Provide the (X, Y) coordinate of the cell's center where the given text is located.  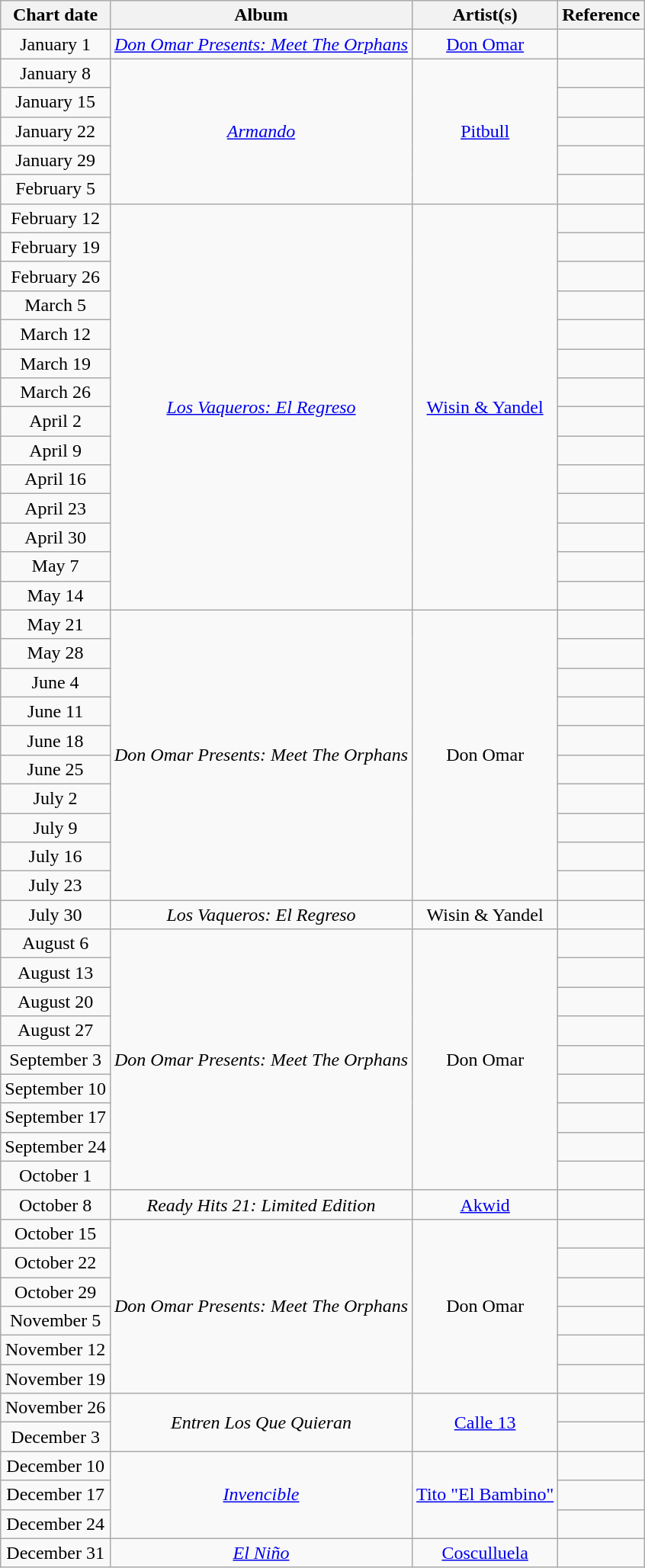
June 18 (56, 740)
April 16 (56, 479)
August 13 (56, 973)
October 1 (56, 1175)
September 10 (56, 1089)
January 8 (56, 73)
August 20 (56, 1002)
April 2 (56, 422)
March 12 (56, 334)
May 14 (56, 595)
March 5 (56, 305)
April 30 (56, 537)
April 23 (56, 508)
Ready Hits 21: Limited Edition (261, 1204)
May 21 (56, 624)
January 1 (56, 44)
Cosculluela (485, 1553)
Pitbull (485, 131)
July 9 (56, 827)
March 26 (56, 393)
December 3 (56, 1437)
December 31 (56, 1553)
Tito "El Bambino" (485, 1495)
June 25 (56, 769)
October 22 (56, 1262)
June 4 (56, 682)
December 10 (56, 1466)
June 11 (56, 711)
December 24 (56, 1524)
September 17 (56, 1117)
October 15 (56, 1233)
November 12 (56, 1350)
November 5 (56, 1321)
February 19 (56, 247)
Reference (601, 15)
May 28 (56, 653)
February 26 (56, 276)
September 3 (56, 1060)
Artist(s) (485, 15)
January 15 (56, 102)
Armando (261, 131)
July 30 (56, 915)
Invencible (261, 1495)
July 23 (56, 886)
Chart date (56, 15)
April 9 (56, 451)
Entren Los Que Quieran (261, 1422)
August 27 (56, 1031)
October 29 (56, 1292)
May 7 (56, 566)
September 24 (56, 1146)
Album (261, 15)
February 5 (56, 189)
August 6 (56, 944)
Akwid (485, 1204)
December 17 (56, 1495)
February 12 (56, 218)
Calle 13 (485, 1422)
January 22 (56, 131)
March 19 (56, 364)
January 29 (56, 160)
El Niño (261, 1553)
November 19 (56, 1379)
July 16 (56, 857)
July 2 (56, 798)
November 26 (56, 1408)
October 8 (56, 1204)
